Output the (X, Y) coordinate of the center of the cell containing the given text.  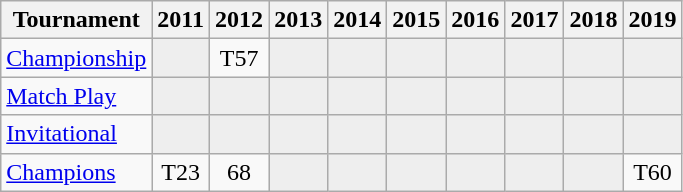
T23 (181, 172)
Invitational (76, 134)
2013 (298, 20)
Champions (76, 172)
Match Play (76, 96)
2011 (181, 20)
68 (240, 172)
2015 (416, 20)
2014 (358, 20)
T60 (652, 172)
2012 (240, 20)
2017 (534, 20)
Tournament (76, 20)
2019 (652, 20)
T57 (240, 58)
2016 (476, 20)
Championship (76, 58)
2018 (594, 20)
